Output the (X, Y) coordinate of the center of the cell containing the given text.  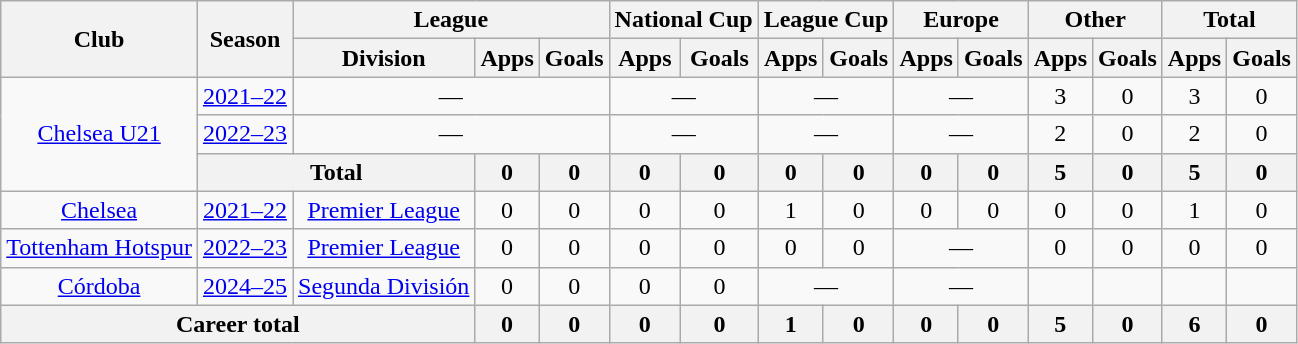
Other (1095, 20)
Chelsea (100, 210)
Career total (238, 324)
Tottenham Hotspur (100, 248)
Europe (961, 20)
Division (383, 58)
2024–25 (244, 286)
Chelsea U21 (100, 134)
6 (1194, 324)
League (450, 20)
Segunda División (383, 286)
Club (100, 39)
League Cup (826, 20)
National Cup (684, 20)
Season (244, 39)
Córdoba (100, 286)
